Determine the (x, y) coordinate at the center of the cell enclosing the given text.  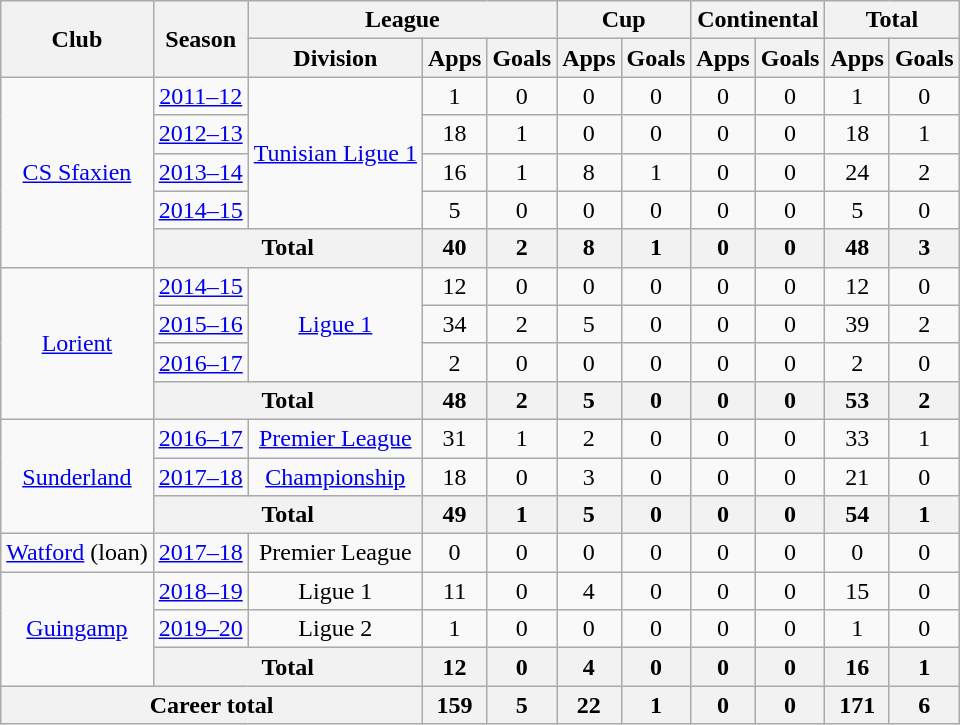
6 (924, 705)
Championship (335, 477)
League (402, 20)
31 (454, 438)
22 (589, 705)
53 (857, 400)
24 (857, 172)
34 (454, 324)
49 (454, 515)
Watford (loan) (77, 553)
Division (335, 58)
Tunisian Ligue 1 (335, 153)
21 (857, 477)
Club (77, 39)
Continental (758, 20)
54 (857, 515)
2018–19 (200, 591)
Ligue 2 (335, 629)
2019–20 (200, 629)
Career total (212, 705)
39 (857, 324)
Season (200, 39)
40 (454, 248)
2011–12 (200, 96)
2015–16 (200, 324)
2013–14 (200, 172)
33 (857, 438)
11 (454, 591)
15 (857, 591)
Cup (624, 20)
CS Sfaxien (77, 172)
2012–13 (200, 134)
Guingamp (77, 629)
Sunderland (77, 476)
159 (454, 705)
171 (857, 705)
Lorient (77, 343)
